Find where the given text appears and provide that cell's center as [X, Y] coordinate. 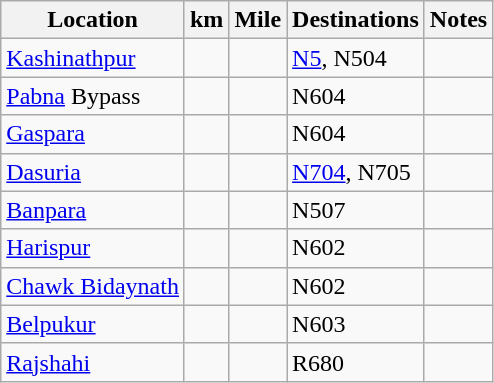
Harispur [93, 248]
Belpukur [93, 324]
km [206, 20]
N5, N504 [356, 58]
Location [93, 20]
R680 [356, 362]
Chawk Bidaynath [93, 286]
N507 [356, 210]
Gaspara [93, 134]
N704, N705 [356, 172]
Pabna Bypass [93, 96]
Mile [258, 20]
Rajshahi [93, 362]
Kashinathpur [93, 58]
Notes [458, 20]
Dasuria [93, 172]
N603 [356, 324]
Destinations [356, 20]
Banpara [93, 210]
